Return the (X, Y) coordinate for the center point of the cell that contains the specified text.  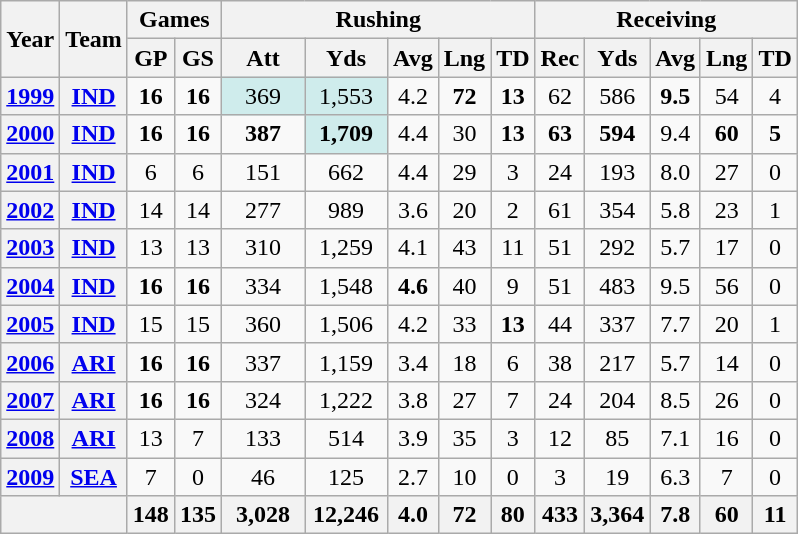
2004 (30, 286)
292 (618, 248)
204 (618, 400)
3.4 (414, 362)
46 (262, 477)
6.3 (676, 477)
433 (560, 515)
2005 (30, 324)
12 (560, 438)
2003 (30, 248)
9.4 (676, 134)
8.0 (676, 172)
Games (174, 20)
SEA (94, 477)
1999 (30, 96)
662 (346, 172)
2008 (30, 438)
44 (560, 324)
56 (726, 286)
7.1 (676, 438)
23 (726, 210)
2 (513, 210)
4.6 (414, 286)
80 (513, 515)
35 (464, 438)
85 (618, 438)
2009 (30, 477)
Rushing (378, 20)
1,222 (346, 400)
18 (464, 362)
12,246 (346, 515)
30 (464, 134)
7.8 (676, 515)
2007 (30, 400)
310 (262, 248)
594 (618, 134)
38 (560, 362)
1,506 (346, 324)
133 (262, 438)
1,259 (346, 248)
26 (726, 400)
354 (618, 210)
3,364 (618, 515)
1,548 (346, 286)
989 (346, 210)
33 (464, 324)
63 (560, 134)
43 (464, 248)
3,028 (262, 515)
360 (262, 324)
5.8 (676, 210)
148 (150, 515)
1,709 (346, 134)
17 (726, 248)
Team (94, 39)
10 (464, 477)
5 (775, 134)
151 (262, 172)
1,159 (346, 362)
4.1 (414, 248)
1,553 (346, 96)
586 (618, 96)
61 (560, 210)
2.7 (414, 477)
2002 (30, 210)
54 (726, 96)
277 (262, 210)
19 (618, 477)
3.9 (414, 438)
514 (346, 438)
9 (513, 286)
4.0 (414, 515)
GS (198, 58)
3.6 (414, 210)
334 (262, 286)
2006 (30, 362)
369 (262, 96)
7.7 (676, 324)
Receiving (666, 20)
29 (464, 172)
GP (150, 58)
387 (262, 134)
62 (560, 96)
Att (262, 58)
3.8 (414, 400)
2001 (30, 172)
193 (618, 172)
135 (198, 515)
483 (618, 286)
217 (618, 362)
Year (30, 39)
Rec (560, 58)
324 (262, 400)
4 (775, 96)
40 (464, 286)
2000 (30, 134)
125 (346, 477)
8.5 (676, 400)
